Return (x, y) of the center of cell containing provided text 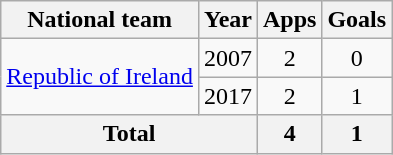
Republic of Ireland (100, 77)
National team (100, 20)
2017 (228, 96)
Total (130, 134)
4 (289, 134)
2007 (228, 58)
Goals (357, 20)
0 (357, 58)
Year (228, 20)
Apps (289, 20)
